Search for the cell housing the specified text and yield its [x, y] center coordinate. 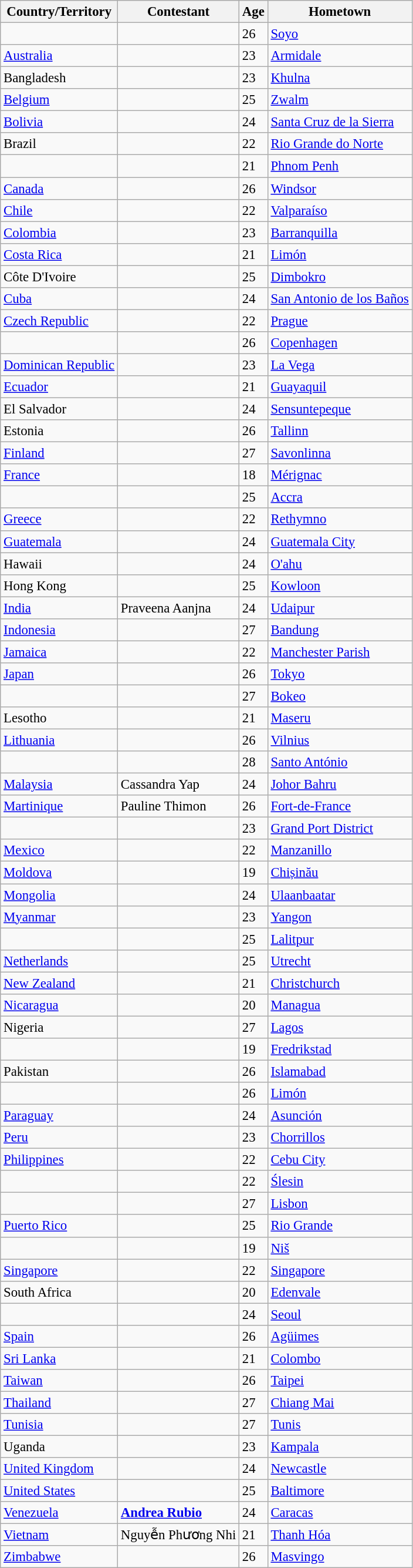
Chile [59, 210]
Baltimore [340, 1491]
Philippines [59, 1160]
Dimbokro [340, 277]
Mexico [59, 851]
Cuba [59, 299]
Savonlinna [340, 453]
Belgium [59, 100]
Christchurch [340, 983]
Utrecht [340, 961]
Rio Grande [340, 1226]
Lalitpur [340, 939]
Dominican Republic [59, 365]
Contestant [178, 12]
Hong Kong [59, 586]
Czech Republic [59, 321]
Spain [59, 1337]
Taipei [340, 1381]
Bokeo [340, 696]
Maseru [340, 718]
Zimbabwe [59, 1557]
Costa Rica [59, 254]
Hometown [340, 12]
France [59, 475]
Edenvale [340, 1292]
Greece [59, 520]
New Zealand [59, 983]
United States [59, 1491]
Manzanillo [340, 851]
Tokyo [340, 674]
Udaipur [340, 608]
Finland [59, 453]
Phnom Penh [340, 166]
Moldova [59, 873]
Mérignac [340, 475]
Indonesia [59, 630]
Caracas [340, 1513]
Japan [59, 674]
Uganda [59, 1447]
Estonia [59, 431]
India [59, 608]
18 [253, 475]
Accra [340, 497]
Thanh Hóa [340, 1535]
Malaysia [59, 785]
Khulna [340, 78]
Copenhagen [340, 343]
Venezuela [59, 1513]
Windsor [340, 189]
Brazil [59, 144]
Hawaii [59, 564]
Chișinău [340, 873]
Valparaíso [340, 210]
Nguyễn Phương Nhi [178, 1535]
O'ahu [340, 564]
28 [253, 762]
Masvingo [340, 1557]
Age [253, 12]
Kampala [340, 1447]
South Africa [59, 1292]
Grand Port District [340, 829]
Ulaanbaatar [340, 895]
Lagos [340, 1027]
Lithuania [59, 741]
Prague [340, 321]
Mongolia [59, 895]
Vilnius [340, 741]
Ecuador [59, 387]
Managua [340, 1005]
Colombia [59, 233]
Bandung [340, 630]
San Antonio de los Baños [340, 299]
Chorrillos [340, 1138]
Seoul [340, 1314]
Chiang Mai [340, 1402]
Soyo [340, 34]
Yangon [340, 917]
Praveena Aanjna [178, 608]
Barranquilla [340, 233]
Sri Lanka [59, 1358]
Country/Territory [59, 12]
Bolivia [59, 122]
Tunisia [59, 1425]
Asunción [340, 1116]
Newcastle [340, 1469]
Sensuntepeque [340, 409]
Ślesin [340, 1182]
Guayaquil [340, 387]
El Salvador [59, 409]
Paraguay [59, 1116]
Nigeria [59, 1027]
Rio Grande do Norte [340, 144]
Fredrikstad [340, 1049]
Côte D'Ivoire [59, 277]
Jamaica [59, 652]
Pauline Thimon [178, 806]
Lisbon [340, 1204]
Zwalm [340, 100]
Guatemala City [340, 541]
Santa Cruz de la Sierra [340, 122]
Andrea Rubio [178, 1513]
Tunis [340, 1425]
Tallinn [340, 431]
Kowloon [340, 586]
Taiwan [59, 1381]
Vietnam [59, 1535]
Nicaragua [59, 1005]
Guatemala [59, 541]
Manchester Parish [340, 652]
Netherlands [59, 961]
Pakistan [59, 1071]
Agüimes [340, 1337]
Johor Bahru [340, 785]
Myanmar [59, 917]
Puerto Rico [59, 1226]
Cebu City [340, 1160]
Rethymno [340, 520]
Cassandra Yap [178, 785]
La Vega [340, 365]
Santo António [340, 762]
Thailand [59, 1402]
Martinique [59, 806]
Armidale [340, 56]
Colombo [340, 1358]
Bangladesh [59, 78]
Islamabad [340, 1071]
Canada [59, 189]
Lesotho [59, 718]
Fort-de-France [340, 806]
Australia [59, 56]
Niš [340, 1248]
Peru [59, 1138]
United Kingdom [59, 1469]
